Return (x, y) of the center of cell containing provided text 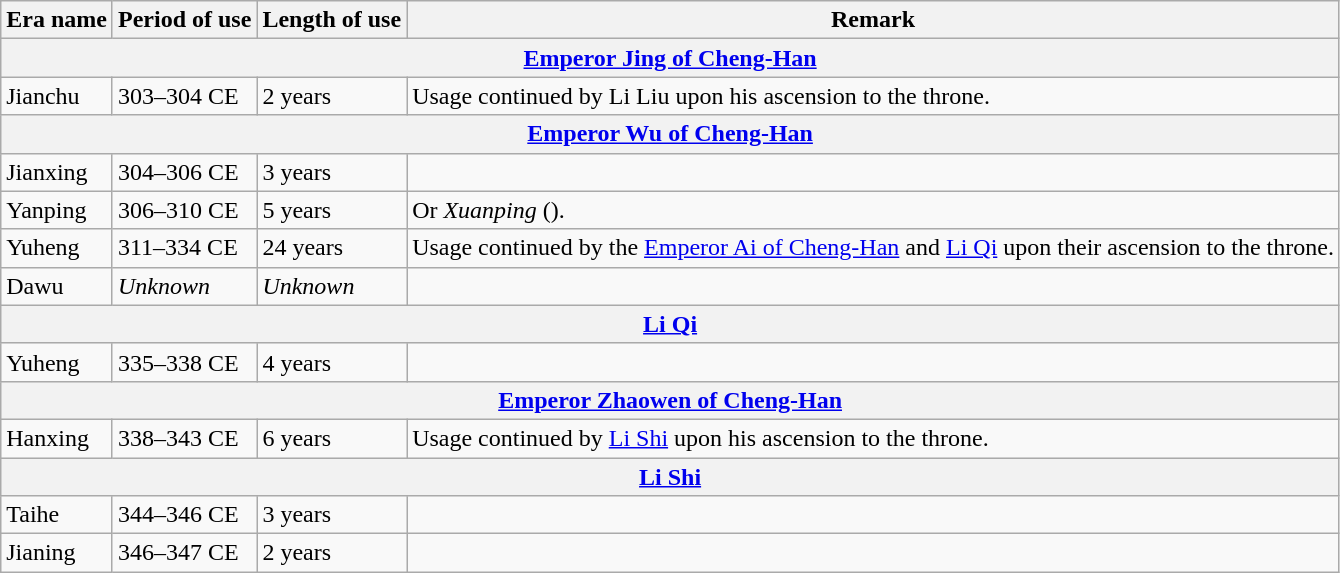
4 years (332, 362)
5 years (332, 210)
Taihe (57, 515)
338–343 CE (184, 438)
Dawu (57, 286)
303–304 CE (184, 96)
Jianxing (57, 172)
335–338 CE (184, 362)
Usage continued by Li Shi upon his ascension to the throne. (874, 438)
Jianchu (57, 96)
Remark (874, 20)
Period of use (184, 20)
Jianing (57, 553)
Emperor Zhaowen of Cheng-Han (670, 400)
Or Xuanping (). (874, 210)
304–306 CE (184, 172)
Usage continued by Li Liu upon his ascension to the throne. (874, 96)
6 years (332, 438)
Emperor Wu of Cheng-Han (670, 134)
Usage continued by the Emperor Ai of Cheng-Han and Li Qi upon their ascension to the throne. (874, 248)
Li Qi (670, 324)
Era name (57, 20)
Yanping (57, 210)
Emperor Jing of Cheng-Han (670, 58)
306–310 CE (184, 210)
346–347 CE (184, 553)
344–346 CE (184, 515)
24 years (332, 248)
Hanxing (57, 438)
311–334 CE (184, 248)
Li Shi (670, 477)
Length of use (332, 20)
